Search for the cell housing the specified text and yield its (x, y) center coordinate. 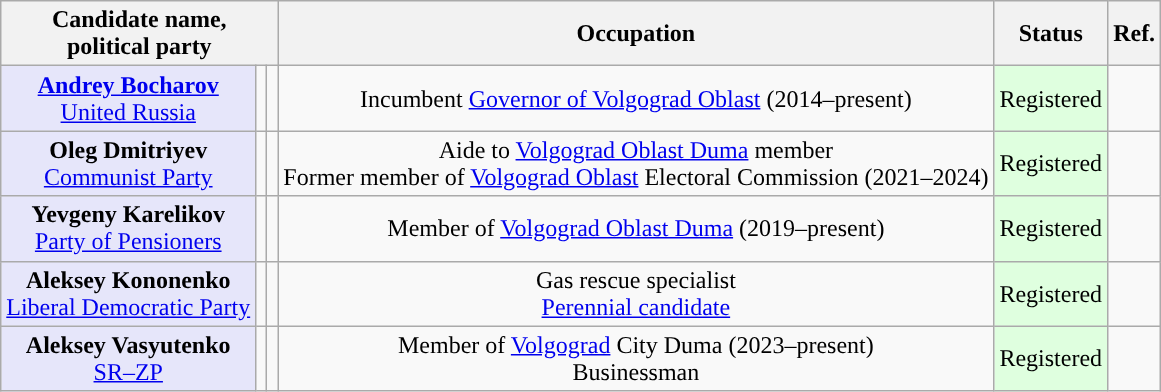
Gas rescue specialistPerennial candidate (636, 294)
Aide to Volgograd Oblast Duma memberFormer member of Volgograd Oblast Electoral Commission (2021–2024) (636, 164)
Ref. (1134, 34)
Candidate name,political party (140, 34)
Andrey BocharovUnited Russia (128, 98)
Aleksey KononenkoLiberal Democratic Party (128, 294)
Aleksey VasyutenkoSR–ZP (128, 358)
Member of Volgograd City Duma (2023–present)Businessman (636, 358)
Occupation (636, 34)
Yevgeny KarelikovParty of Pensioners (128, 228)
Status (1051, 34)
Incumbent Governor of Volgograd Oblast (2014–present) (636, 98)
Oleg DmitriyevCommunist Party (128, 164)
Member of Volgograd Oblast Duma (2019–present) (636, 228)
